Search for the cell housing the specified text and yield its [x, y] center coordinate. 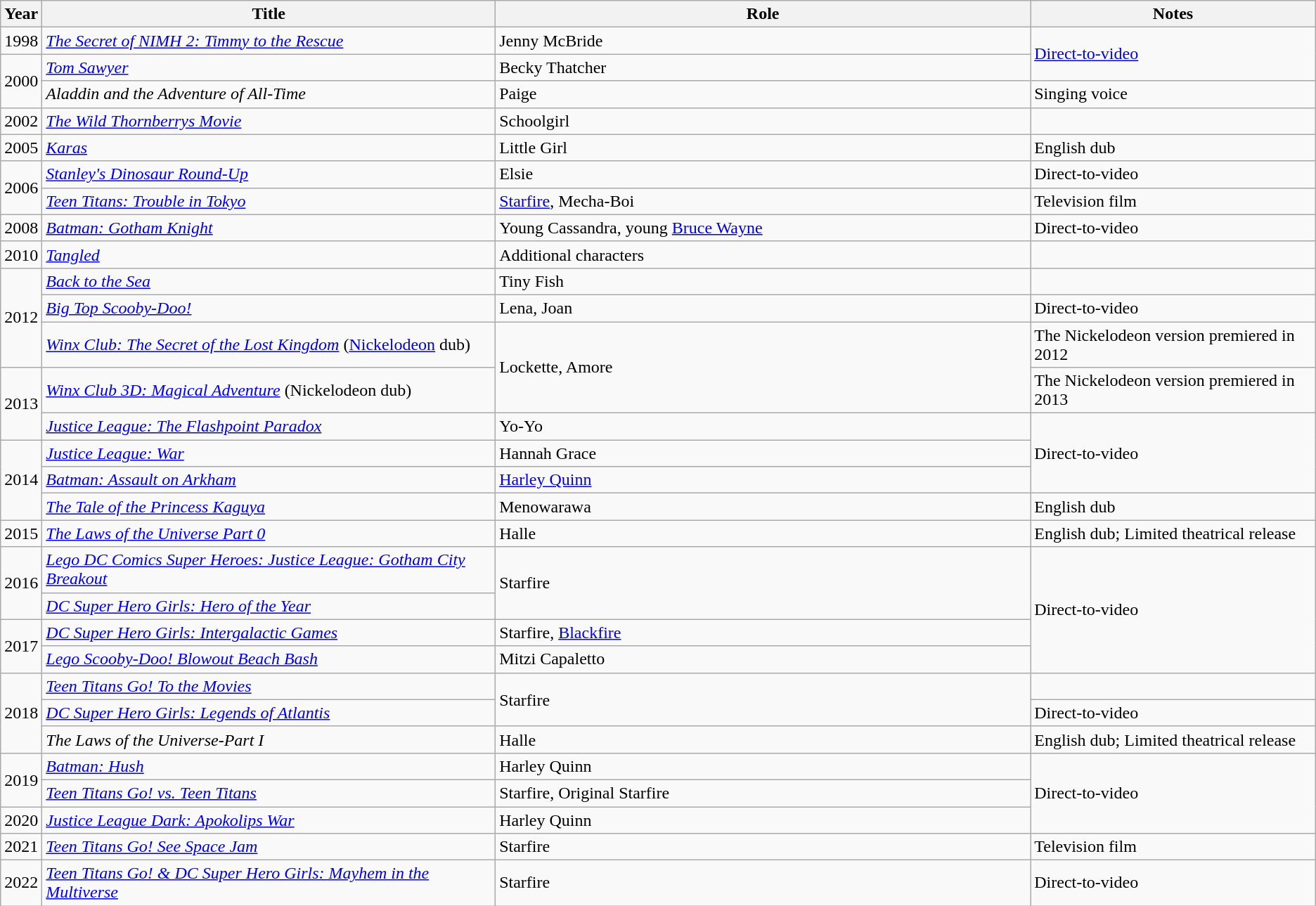
Little Girl [763, 148]
2014 [21, 480]
2019 [21, 779]
The Tale of the Princess Kaguya [269, 507]
Justice League: War [269, 453]
Schoolgirl [763, 121]
Teen Titans Go! See Space Jam [269, 847]
Teen Titans Go! To the Movies [269, 686]
2020 [21, 820]
Jenny McBride [763, 41]
Year [21, 14]
Tangled [269, 254]
2015 [21, 533]
2008 [21, 228]
DC Super Hero Girls: Intergalactic Games [269, 633]
Justice League: The Flashpoint Paradox [269, 427]
Yo-Yo [763, 427]
Lego Scooby-Doo! Blowout Beach Bash [269, 659]
Batman: Assault on Arkham [269, 480]
Teen Titans Go! vs. Teen Titans [269, 793]
Mitzi Capaletto [763, 659]
Batman: Gotham Knight [269, 228]
The Laws of the Universe Part 0 [269, 533]
Notes [1173, 14]
Starfire, Mecha-Boi [763, 201]
Batman: Hush [269, 766]
DC Super Hero Girls: Hero of the Year [269, 606]
Starfire, Original Starfire [763, 793]
2002 [21, 121]
Becky Thatcher [763, 67]
2017 [21, 646]
The Wild Thornberrys Movie [269, 121]
The Laws of the Universe-Part I [269, 739]
2000 [21, 81]
Young Cassandra, young Bruce Wayne [763, 228]
2006 [21, 188]
Hannah Grace [763, 453]
Winx Club 3D: Magical Adventure (Nickelodeon dub) [269, 391]
Aladdin and the Adventure of All-Time [269, 94]
Back to the Sea [269, 281]
Menowarawa [763, 507]
Teen Titans: Trouble in Tokyo [269, 201]
Starfire, Blackfire [763, 633]
Tiny Fish [763, 281]
Additional characters [763, 254]
Big Top Scooby-Doo! [269, 308]
Elsie [763, 174]
Stanley's Dinosaur Round-Up [269, 174]
Role [763, 14]
Lockette, Amore [763, 368]
Singing voice [1173, 94]
1998 [21, 41]
The Nickelodeon version premiered in 2013 [1173, 391]
2021 [21, 847]
Karas [269, 148]
2018 [21, 713]
Lena, Joan [763, 308]
2005 [21, 148]
2012 [21, 318]
DC Super Hero Girls: Legends of Atlantis [269, 713]
The Secret of NIMH 2: Timmy to the Rescue [269, 41]
Winx Club: The Secret of the Lost Kingdom (Nickelodeon dub) [269, 344]
2022 [21, 883]
Tom Sawyer [269, 67]
Justice League Dark: Apokolips War [269, 820]
Teen Titans Go! & DC Super Hero Girls: Mayhem in the Multiverse [269, 883]
Title [269, 14]
Lego DC Comics Super Heroes: Justice League: Gotham City Breakout [269, 569]
The Nickelodeon version premiered in 2012 [1173, 344]
2016 [21, 583]
Paige [763, 94]
2010 [21, 254]
2013 [21, 403]
